Detect which cell encompasses the target text, then output its [x, y] center coordinate. 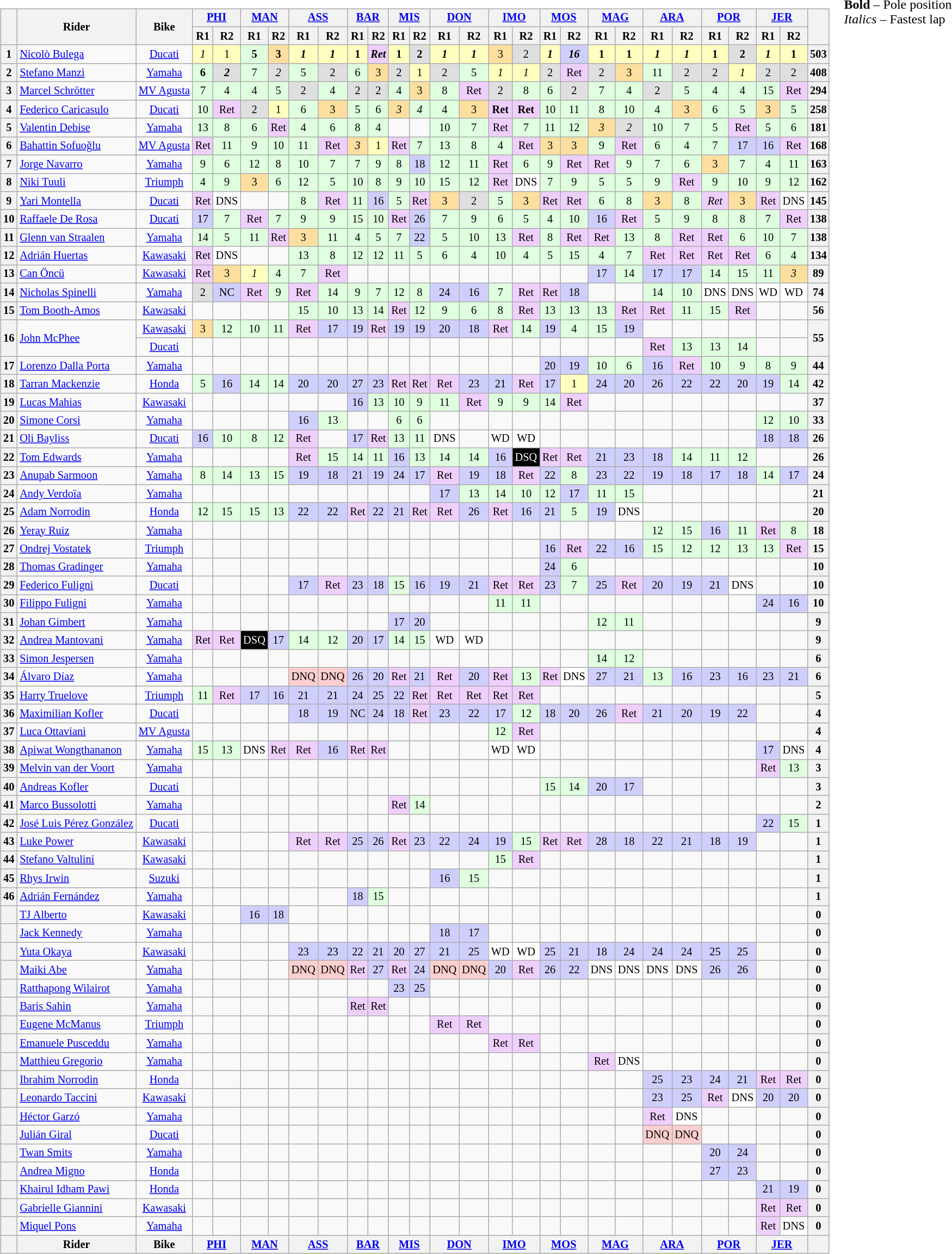
Rhys Irwin [76, 878]
55 [818, 338]
Niki Tuuli [76, 183]
162 [818, 183]
74 [818, 292]
39 [9, 769]
Federico Caricasulo [76, 109]
Johan Gimbert [76, 622]
Filippo Fuligni [76, 604]
Marco Bussolotti [76, 805]
Simone Corsi [76, 421]
Nicolò Bulega [76, 54]
Emanuele Pusceddu [76, 1043]
41 [9, 805]
181 [818, 128]
Ibrahim Norrodin [76, 1080]
Maiki Abe [76, 970]
Lucas Mahias [76, 402]
Yari Montella [76, 201]
30 [9, 604]
Simon Jespersen [76, 659]
Stefano Manzi [76, 73]
Matthieu Gregorio [76, 1061]
Can Öncü [76, 274]
35 [9, 695]
Baris Sahin [76, 1006]
145 [818, 201]
134 [818, 256]
Ratthapong Wilairot [76, 988]
32 [9, 640]
Federico Fuligni [76, 585]
31 [9, 622]
Lorenzo Dalla Porta [76, 366]
Bahattin Sofuoğlu [76, 146]
38 [9, 750]
40 [9, 787]
John McPhee [76, 338]
Julián Giral [76, 1135]
Melvin van der Voort [76, 769]
Eugene McManus [76, 1025]
Miquel Pons [76, 1226]
Jack Kennedy [76, 933]
Adrián Huertas [76, 256]
56 [818, 311]
Marcel Schrötter [76, 91]
Khairul Idham Pawi [76, 1190]
Nicholas Spinelli [76, 292]
Gabrielle Giannini [76, 1208]
Oli Bayliss [76, 439]
Anupab Sarmoon [76, 475]
29 [9, 585]
Ondrej Vostatek [76, 549]
Yuta Okaya [76, 952]
Tarran Mackenzie [76, 384]
Maximilian Kofler [76, 714]
503 [818, 54]
258 [818, 109]
Raffaele De Rosa [76, 219]
89 [818, 274]
46 [9, 897]
34 [9, 677]
Adrián Fernández [76, 897]
294 [818, 91]
Álvaro Díaz [76, 677]
Tom Booth-Amos [76, 311]
Glenn van Straalen [76, 238]
Andreas Kofler [76, 787]
Stefano Valtulini [76, 860]
45 [9, 878]
Harry Truelove [76, 695]
408 [818, 73]
Valentin Debise [76, 128]
Héctor Garzó [76, 1116]
43 [9, 842]
163 [818, 164]
Andrea Migno [76, 1171]
Andy Verdoïa [76, 494]
Apiwat Wongthananon [76, 750]
TJ Alberto [76, 915]
José Luis Pérez González [76, 824]
Twan Smits [76, 1153]
Andrea Mantovani [76, 640]
Luca Ottaviani [76, 732]
Leonardo Taccini [76, 1098]
36 [9, 714]
Thomas Gradinger [76, 567]
168 [818, 146]
Tom Edwards [76, 457]
Jorge Navarro [76, 164]
Luke Power [76, 842]
Adam Norrodin [76, 512]
Yeray Ruiz [76, 530]
Suzuki [164, 878]
